Find where the given text appears and provide that cell's center as [x, y] coordinate. 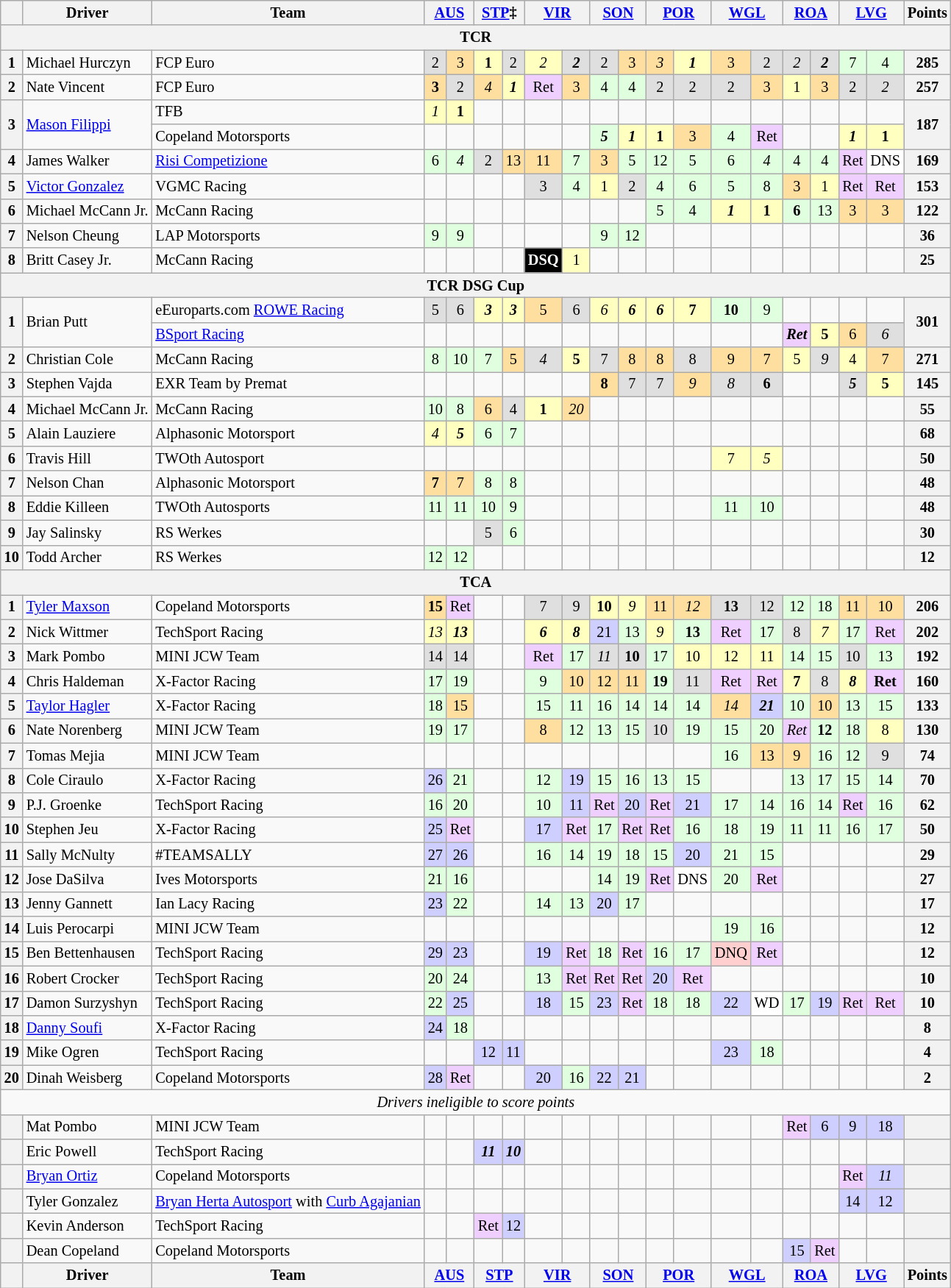
#TEAMSALLY [288, 855]
TWOth Autosports [288, 508]
WD [767, 1003]
30 [927, 533]
Victor Gonzalez [88, 186]
Travis Hill [88, 458]
Eddie Killeen [88, 508]
Bryan Ortiz [88, 1176]
169 [927, 161]
Stephen Jeu [88, 830]
Drivers ineligible to score points [476, 1102]
Sally McNulty [88, 855]
62 [927, 805]
Michael Hurczyn [88, 63]
Taylor Hagler [88, 706]
EXR Team by Premat [288, 384]
68 [927, 433]
Nate Norenberg [88, 730]
TCA [476, 582]
P.J. Groenke [88, 805]
271 [927, 360]
Britt Casey Jr. [88, 260]
Nate Vincent [88, 87]
STP [499, 1275]
206 [927, 607]
Nelson Chan [88, 483]
BSport Racing [288, 335]
Bryan Herta Autosport with Curb Agajanian [288, 1201]
Jenny Gannett [88, 904]
36 [927, 235]
Tomas Mejia [88, 755]
Kevin Anderson [88, 1226]
TWOth Autosport [288, 458]
Brian Putt [88, 322]
TCR [476, 38]
Nick Wittmer [88, 632]
Ben Bettenhausen [88, 953]
Damon Surzyshyn [88, 1003]
TCR DSG Cup [476, 285]
Jose DaSilva [88, 879]
LAP Motorsports [288, 235]
TFB [288, 112]
Todd Archer [88, 558]
Mike Ogren [88, 1053]
153 [927, 186]
Tyler Gonzalez [88, 1201]
Danny Soufi [88, 1028]
257 [927, 87]
122 [927, 211]
Dean Copeland [88, 1250]
301 [927, 322]
74 [927, 755]
Dinah Weisberg [88, 1078]
Robert Crocker [88, 978]
55 [927, 409]
Tyler Maxson [88, 607]
192 [927, 656]
Stephen Vajda [88, 384]
Mason Filippi [88, 124]
Mark Pombo [88, 656]
STP‡ [499, 13]
Ives Motorsports [288, 879]
160 [927, 681]
70 [927, 780]
285 [927, 63]
Ian Lacy Racing [288, 904]
eEuroparts.com ROWE Racing [288, 310]
Risi Competizione [288, 161]
202 [927, 632]
James Walker [88, 161]
Mat Pombo [88, 1127]
Cole Ciraulo [88, 780]
130 [927, 730]
Chris Haldeman [88, 681]
Luis Perocarpi [88, 929]
145 [927, 384]
Jay Salinsky [88, 533]
Alain Lauziere [88, 433]
Nelson Cheung [88, 235]
DSQ [544, 260]
133 [927, 706]
28 [435, 1078]
DNQ [731, 953]
Eric Powell [88, 1152]
VGMC Racing [288, 186]
Christian Cole [88, 360]
187 [927, 124]
